Output the [X, Y] coordinate of the center of the cell containing the given text.  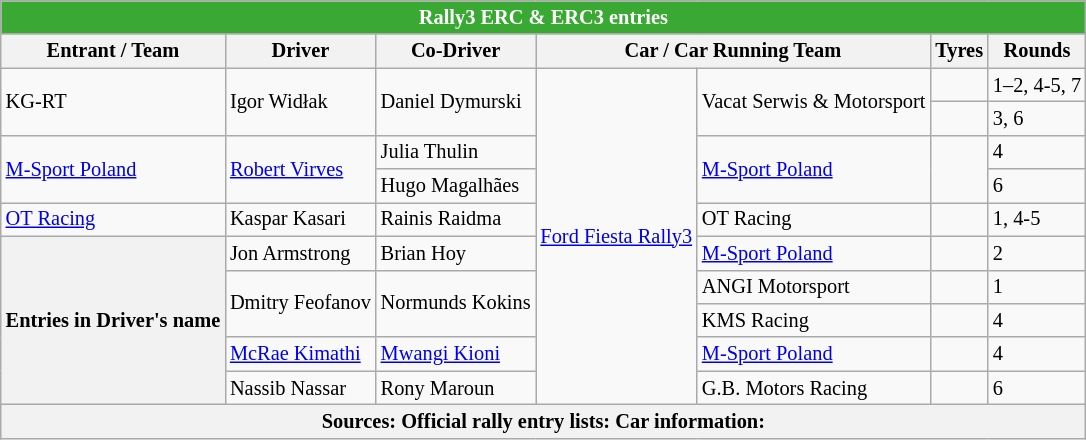
Robert Virves [300, 168]
2 [1037, 253]
Rally3 ERC & ERC3 entries [544, 17]
Jon Armstrong [300, 253]
Normunds Kokins [456, 304]
Driver [300, 51]
ANGI Motorsport [814, 287]
3, 6 [1037, 118]
Vacat Serwis & Motorsport [814, 102]
McRae Kimathi [300, 354]
G.B. Motors Racing [814, 388]
Sources: Official rally entry lists: Car information: [544, 421]
1–2, 4-5, 7 [1037, 85]
Igor Widłak [300, 102]
Entries in Driver's name [113, 320]
Mwangi Kioni [456, 354]
Brian Hoy [456, 253]
Nassib Nassar [300, 388]
Car / Car Running Team [734, 51]
Rainis Raidma [456, 219]
Tyres [959, 51]
Daniel Dymurski [456, 102]
Entrant / Team [113, 51]
Rony Maroun [456, 388]
Kaspar Kasari [300, 219]
Co-Driver [456, 51]
Rounds [1037, 51]
KMS Racing [814, 320]
Julia Thulin [456, 152]
Ford Fiesta Rally3 [616, 236]
1, 4-5 [1037, 219]
1 [1037, 287]
KG-RT [113, 102]
Dmitry Feofanov [300, 304]
Hugo Magalhães [456, 186]
